Locate the cell with the specified text and output its [X, Y] center coordinate. 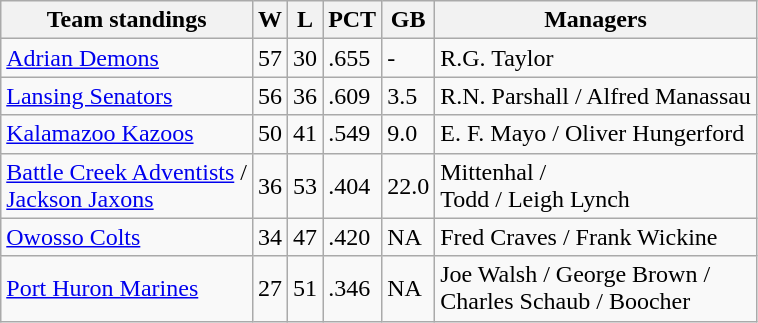
E. F. Mayo / Oliver Hungerford [596, 134]
47 [306, 237]
57 [270, 58]
L [306, 20]
53 [306, 186]
.609 [352, 96]
9.0 [408, 134]
GB [408, 20]
34 [270, 237]
Managers [596, 20]
30 [306, 58]
.346 [352, 288]
56 [270, 96]
Team standings [127, 20]
Owosso Colts [127, 237]
.404 [352, 186]
3.5 [408, 96]
Kalamazoo Kazoos [127, 134]
50 [270, 134]
W [270, 20]
Port Huron Marines [127, 288]
R.N. Parshall / Alfred Manassau [596, 96]
.655 [352, 58]
.549 [352, 134]
Fred Craves / Frank Wickine [596, 237]
R.G. Taylor [596, 58]
.420 [352, 237]
Mittenhal /Todd / Leigh Lynch [596, 186]
Lansing Senators [127, 96]
PCT [352, 20]
- [408, 58]
Adrian Demons [127, 58]
22.0 [408, 186]
Battle Creek Adventists / Jackson Jaxons [127, 186]
51 [306, 288]
Joe Walsh / George Brown / Charles Schaub / Boocher [596, 288]
41 [306, 134]
27 [270, 288]
